Provide the [X, Y] coordinate of the cell's center where the given text is located.  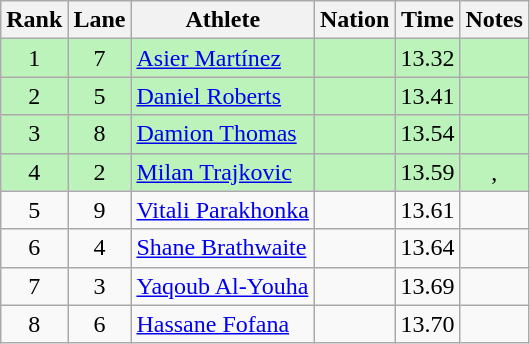
13.59 [428, 172]
9 [100, 210]
13.41 [428, 96]
13.61 [428, 210]
1 [34, 58]
Asier Martínez [223, 58]
Shane Brathwaite [223, 248]
13.64 [428, 248]
Vitali Parakhonka [223, 210]
Athlete [223, 20]
13.54 [428, 134]
13.32 [428, 58]
Notes [494, 20]
, [494, 172]
Nation [355, 20]
Yaqoub Al-Youha [223, 286]
13.69 [428, 286]
Daniel Roberts [223, 96]
Milan Trajkovic [223, 172]
Time [428, 20]
Damion Thomas [223, 134]
Rank [34, 20]
13.70 [428, 324]
Lane [100, 20]
Hassane Fofana [223, 324]
